Locate the cell with the specified text and output its [X, Y] center coordinate. 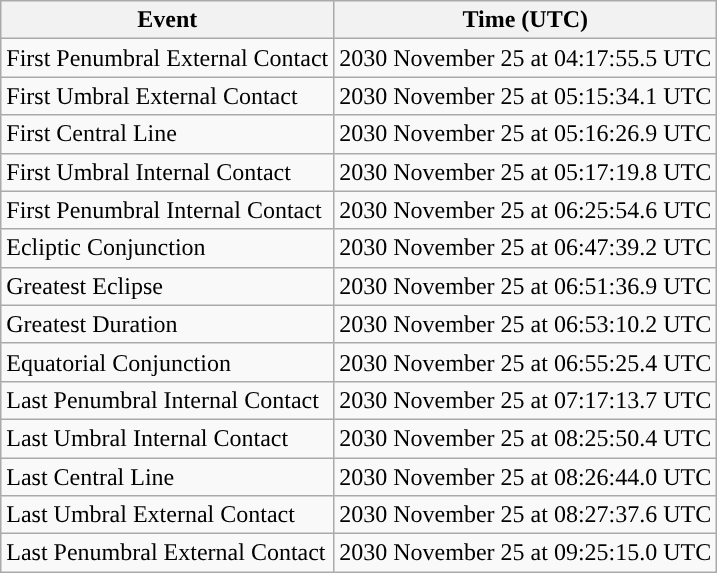
First Penumbral External Contact [168, 58]
2030 November 25 at 06:53:10.2 UTC [526, 324]
2030 November 25 at 09:25:15.0 UTC [526, 553]
2030 November 25 at 08:27:37.6 UTC [526, 515]
Ecliptic Conjunction [168, 248]
2030 November 25 at 06:51:36.9 UTC [526, 286]
Greatest Eclipse [168, 286]
First Penumbral Internal Contact [168, 210]
2030 November 25 at 05:15:34.1 UTC [526, 96]
Last Umbral Internal Contact [168, 438]
Greatest Duration [168, 324]
2030 November 25 at 05:17:19.8 UTC [526, 172]
First Umbral Internal Contact [168, 172]
Last Central Line [168, 477]
2030 November 25 at 08:25:50.4 UTC [526, 438]
Event [168, 20]
2030 November 25 at 04:17:55.5 UTC [526, 58]
Time (UTC) [526, 20]
First Central Line [168, 134]
Last Penumbral Internal Contact [168, 400]
Last Penumbral External Contact [168, 553]
Equatorial Conjunction [168, 362]
Last Umbral External Contact [168, 515]
2030 November 25 at 06:25:54.6 UTC [526, 210]
2030 November 25 at 05:16:26.9 UTC [526, 134]
2030 November 25 at 07:17:13.7 UTC [526, 400]
2030 November 25 at 08:26:44.0 UTC [526, 477]
2030 November 25 at 06:55:25.4 UTC [526, 362]
First Umbral External Contact [168, 96]
2030 November 25 at 06:47:39.2 UTC [526, 248]
